From the cell containing the given text, extract its center point as [x, y] coordinate. 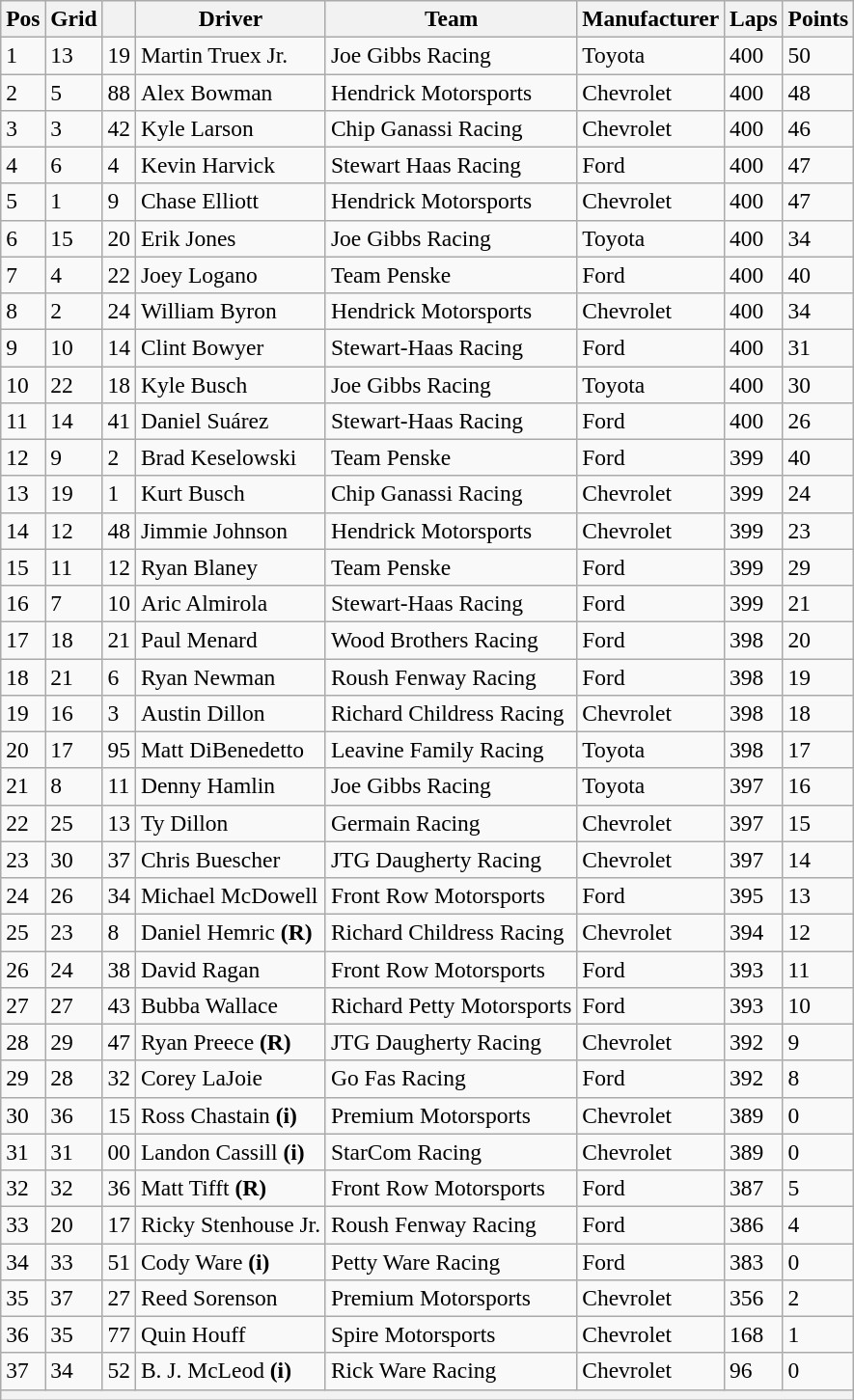
Denny Hamlin [230, 786]
Kyle Larson [230, 128]
96 [755, 1371]
Petty Ware Racing [451, 1261]
Quin Houff [230, 1334]
Martin Truex Jr. [230, 55]
Rick Ware Racing [451, 1371]
95 [119, 750]
Jimmie Johnson [230, 531]
Grid [73, 18]
Pos [23, 18]
387 [755, 1188]
Ryan Newman [230, 676]
168 [755, 1334]
395 [755, 895]
77 [119, 1334]
Austin Dillon [230, 713]
Joey Logano [230, 275]
Aric Almirola [230, 603]
Brad Keselowski [230, 457]
Go Fas Racing [451, 1079]
Daniel Suárez [230, 421]
William Byron [230, 311]
Landon Cassill (i) [230, 1152]
Matt Tifft (R) [230, 1188]
Stewart Haas Racing [451, 165]
Ross Chastain (i) [230, 1115]
Erik Jones [230, 238]
Ricky Stenhouse Jr. [230, 1224]
Wood Brothers Racing [451, 640]
Matt DiBenedetto [230, 750]
38 [119, 969]
Ryan Blaney [230, 567]
88 [119, 92]
50 [818, 55]
41 [119, 421]
46 [818, 128]
Bubba Wallace [230, 1005]
Clint Bowyer [230, 347]
Manufacturer [650, 18]
Chase Elliott [230, 202]
43 [119, 1005]
Leavine Family Racing [451, 750]
386 [755, 1224]
394 [755, 932]
51 [119, 1261]
Laps [755, 18]
Ty Dillon [230, 823]
StarCom Racing [451, 1152]
Daniel Hemric (R) [230, 932]
52 [119, 1371]
Cody Ware (i) [230, 1261]
00 [119, 1152]
Points [818, 18]
Team [451, 18]
356 [755, 1298]
42 [119, 128]
Kyle Busch [230, 384]
Paul Menard [230, 640]
Michael McDowell [230, 895]
Richard Petty Motorsports [451, 1005]
Reed Sorenson [230, 1298]
Germain Racing [451, 823]
Corey LaJoie [230, 1079]
Kevin Harvick [230, 165]
Kurt Busch [230, 494]
Spire Motorsports [451, 1334]
Chris Buescher [230, 860]
383 [755, 1261]
Driver [230, 18]
Alex Bowman [230, 92]
Ryan Preece (R) [230, 1042]
B. J. McLeod (i) [230, 1371]
David Ragan [230, 969]
